From the cell containing the given text, extract its center point as [X, Y] coordinate. 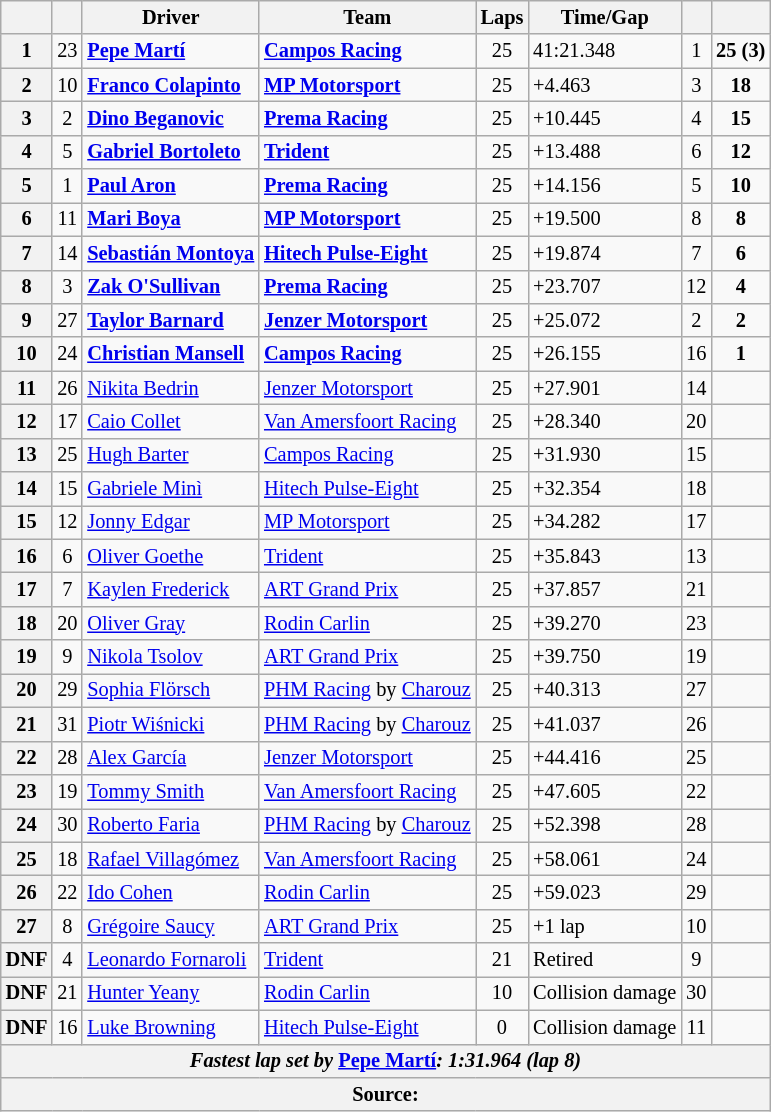
Team [367, 17]
Fastest lap set by Pepe Martí: 1:31.964 (lap 8) [386, 1061]
+58.061 [604, 859]
Source: [386, 1094]
0 [502, 1027]
Time/Gap [604, 17]
Ido Cohen [170, 892]
Luke Browning [170, 1027]
Sophia Flörsch [170, 690]
+47.605 [604, 791]
+41.037 [604, 724]
+44.416 [604, 758]
Sebastián Montoya [170, 253]
+32.354 [604, 489]
41:21.348 [604, 51]
Oliver Gray [170, 623]
+37.857 [604, 589]
+1 lap [604, 926]
Alex García [170, 758]
+19.874 [604, 253]
Rafael Villagómez [170, 859]
+27.901 [604, 388]
+14.156 [604, 186]
Roberto Faria [170, 825]
31 [67, 724]
Zak O'Sullivan [170, 287]
Oliver Goethe [170, 556]
Nikola Tsolov [170, 657]
+31.930 [604, 455]
+39.750 [604, 657]
+52.398 [604, 825]
+35.843 [604, 556]
Caio Collet [170, 421]
+59.023 [604, 892]
Tommy Smith [170, 791]
+23.707 [604, 287]
Retired [604, 960]
Leonardo Fornaroli [170, 960]
Grégoire Saucy [170, 926]
Kaylen Frederick [170, 589]
Piotr Wiśnicki [170, 724]
Hugh Barter [170, 455]
+25.072 [604, 320]
25 (3) [740, 51]
Pepe Martí [170, 51]
+39.270 [604, 623]
+40.313 [604, 690]
Christian Mansell [170, 354]
Driver [170, 17]
Gabriel Bortoleto [170, 152]
+4.463 [604, 85]
Laps [502, 17]
+19.500 [604, 219]
Dino Beganovic [170, 118]
Jonny Edgar [170, 522]
+34.282 [604, 522]
+10.445 [604, 118]
Hunter Yeany [170, 993]
Taylor Barnard [170, 320]
Mari Boya [170, 219]
+13.488 [604, 152]
Franco Colapinto [170, 85]
+26.155 [604, 354]
+28.340 [604, 421]
Gabriele Minì [170, 489]
Paul Aron [170, 186]
Nikita Bedrin [170, 388]
